For the text-containing cell, return its midpoint in [x, y] coordinate format. 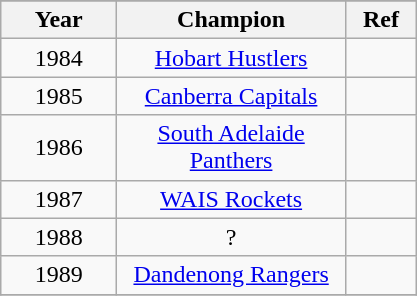
1985 [59, 96]
Year [59, 20]
South Adelaide Panthers [232, 148]
Ref [380, 20]
? [232, 237]
1987 [59, 199]
Dandenong Rangers [232, 275]
1989 [59, 275]
1988 [59, 237]
1984 [59, 58]
Hobart Hustlers [232, 58]
1986 [59, 148]
WAIS Rockets [232, 199]
Canberra Capitals [232, 96]
Champion [232, 20]
